Extract the (x, y) coordinate from the center of the cell holding the provided text.  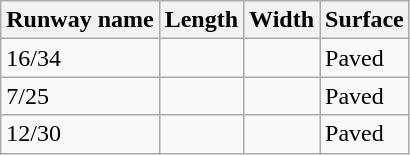
Length (201, 20)
Width (282, 20)
16/34 (80, 58)
Surface (365, 20)
12/30 (80, 134)
7/25 (80, 96)
Runway name (80, 20)
